Provide the [x, y] coordinate of the cell's center where the given text is located.  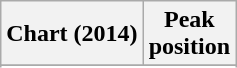
Peakposition [189, 34]
Chart (2014) [72, 34]
